Capture the cell that displays the provided text and extract its (x, y) central coordinate. 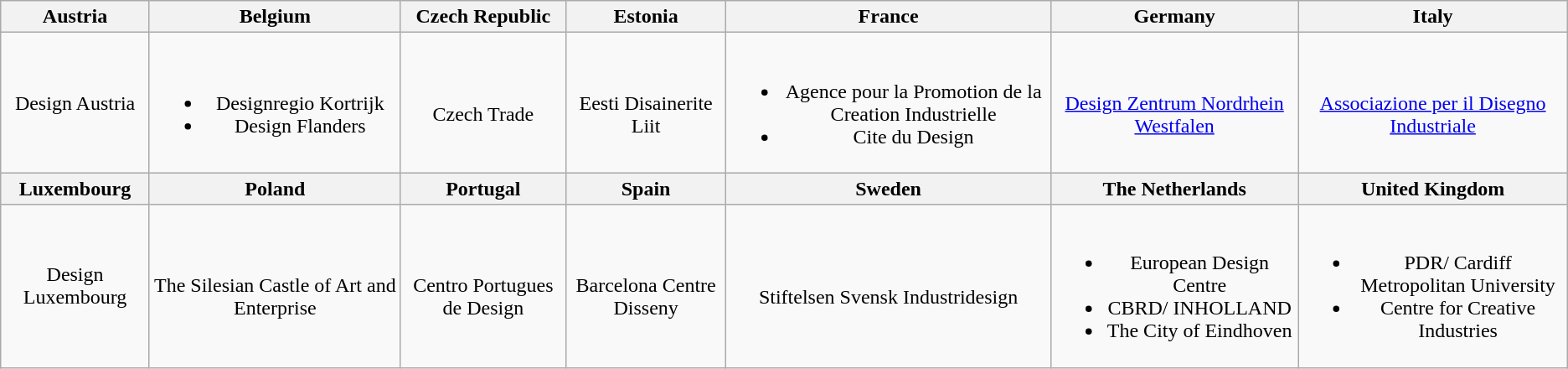
Germany (1174, 17)
Austria (75, 17)
PDR/ Cardiff Metropolitan UniversityCentre for Creative Industries (1432, 286)
The Netherlands (1174, 189)
Italy (1432, 17)
Spain (645, 189)
Czech Republic (482, 17)
Design Austria (75, 102)
European Design CentreCBRD/ INHOLLANDThe City of Eindhoven (1174, 286)
United Kingdom (1432, 189)
Design Luxembourg (75, 286)
Associazione per il Disegno Industriale (1432, 102)
Barcelona Centre Disseny (645, 286)
Centro Portugues de Design (482, 286)
Eesti Disainerite Liit (645, 102)
Stiftelsen Svensk Industridesign (888, 286)
The Silesian Castle of Art and Enterprise (275, 286)
Designregio KortrijkDesign Flanders (275, 102)
Poland (275, 189)
Portugal (482, 189)
France (888, 17)
Luxembourg (75, 189)
Belgium (275, 17)
Estonia (645, 17)
Design Zentrum Nordrhein Westfalen (1174, 102)
Agence pour la Promotion de la Creation IndustrielleCite du Design (888, 102)
Sweden (888, 189)
Czech Trade (482, 102)
